Find where the given text appears and provide that cell's center as (X, Y) coordinate. 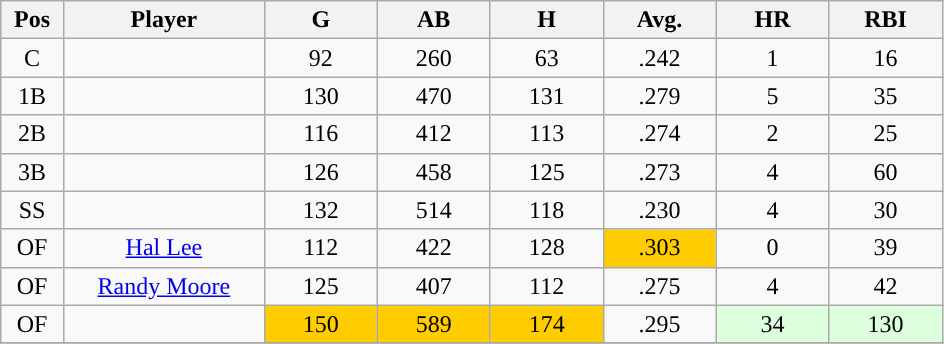
2 (772, 134)
25 (886, 134)
Pos (32, 20)
422 (434, 248)
5 (772, 96)
16 (886, 58)
.295 (660, 324)
.273 (660, 172)
30 (886, 210)
HR (772, 20)
Hal Lee (164, 248)
131 (546, 96)
34 (772, 324)
412 (434, 134)
C (32, 58)
35 (886, 96)
60 (886, 172)
.242 (660, 58)
.279 (660, 96)
113 (546, 134)
116 (320, 134)
128 (546, 248)
G (320, 20)
.275 (660, 286)
174 (546, 324)
589 (434, 324)
Avg. (660, 20)
63 (546, 58)
126 (320, 172)
Player (164, 20)
92 (320, 58)
132 (320, 210)
AB (434, 20)
407 (434, 286)
118 (546, 210)
SS (32, 210)
514 (434, 210)
Randy Moore (164, 286)
150 (320, 324)
0 (772, 248)
1B (32, 96)
42 (886, 286)
RBI (886, 20)
39 (886, 248)
.303 (660, 248)
.230 (660, 210)
3B (32, 172)
470 (434, 96)
H (546, 20)
2B (32, 134)
458 (434, 172)
.274 (660, 134)
1 (772, 58)
260 (434, 58)
